Find where the given text appears and provide that cell's center as [x, y] coordinate. 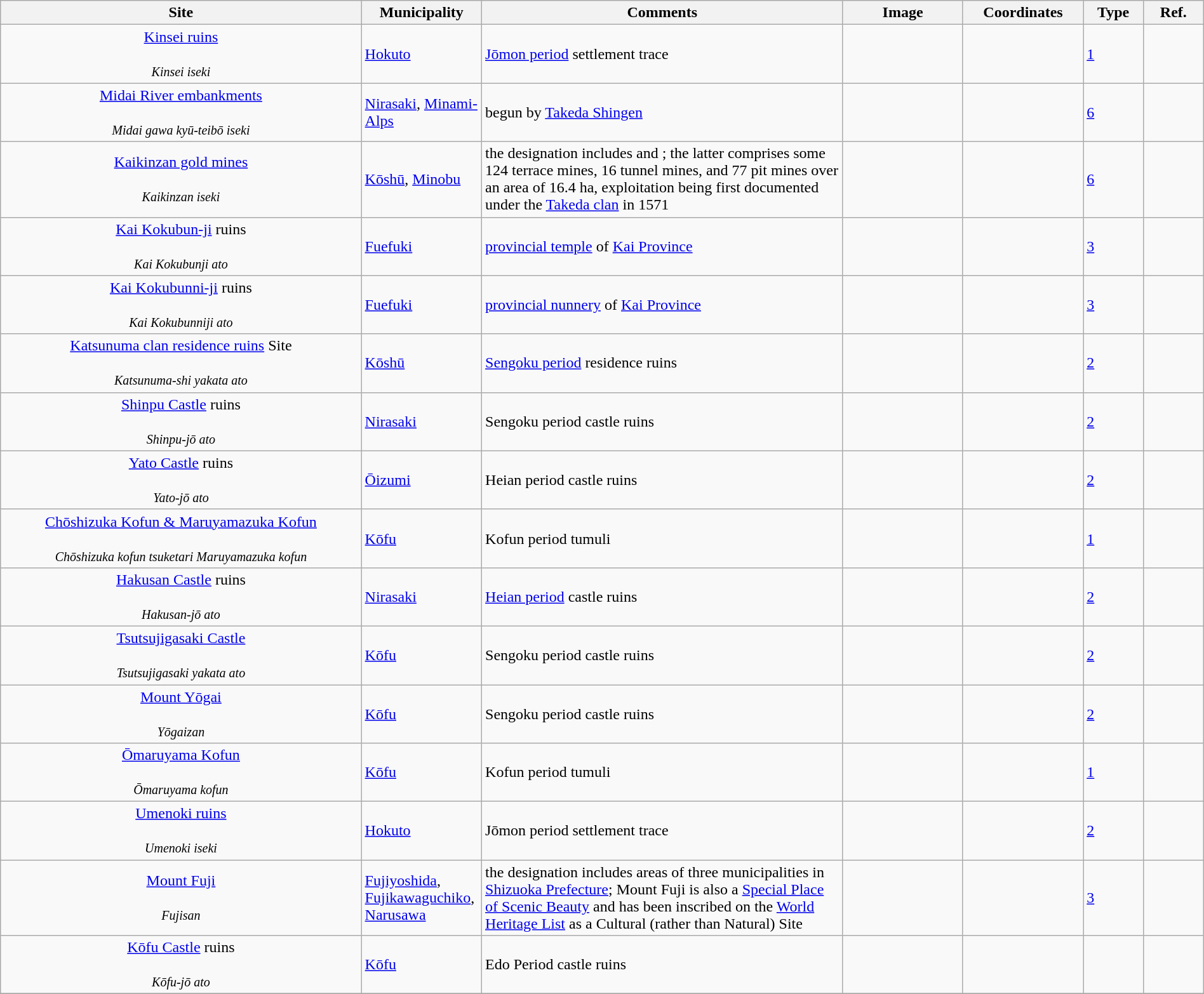
Chōshizuka Kofun & Maruyamazuka KofunChōshizuka kofun tsuketari Maruyamazuka kofun [181, 538]
Mount YōgaiYōgaizan [181, 713]
Image [903, 13]
Nirasaki, Minami-Alps [422, 112]
Kai Kokubun-ji ruinsKai Kokubunji ato [181, 246]
Kaikinzan gold minesKaikinzan iseki [181, 179]
Kai Kokubunni-ji ruinsKai Kokubunniji ato [181, 305]
Midai River embankmentsMidai gawa kyū-teibō iseki [181, 112]
Katsunuma clan residence ruins SiteKatsunuma-shi yakata ato [181, 363]
Municipality [422, 13]
Ōmaruyama KofunŌmaruyama kofun [181, 772]
Hakusan Castle ruinsHakusan-jō ato [181, 597]
Tsutsujigasaki CastleTsutsujigasaki yakata ato [181, 655]
Sengoku period residence ruins [662, 363]
Shinpu Castle ruinsShinpu-jō ato [181, 421]
Edo Period castle ruins [662, 965]
Comments [662, 13]
Site [181, 13]
Kōfu Castle ruinsKōfu-jō ato [181, 965]
Ōizumi [422, 480]
Kōshū, Minobu [422, 179]
begun by Takeda Shingen [662, 112]
Type [1114, 13]
Mount FujiFujisan [181, 898]
Kōshū [422, 363]
provincial temple of Kai Province [662, 246]
Fujiyoshida, Fujikawaguchiko, Narusawa [422, 898]
Ref. [1174, 13]
Kinsei ruinsKinsei iseki [181, 54]
Yato Castle ruinsYato-jō ato [181, 480]
provincial nunnery of Kai Province [662, 305]
Coordinates [1022, 13]
Umenoki ruinsUmenoki iseki [181, 831]
